Extract the [x, y] coordinate from the center of the cell holding the provided text.  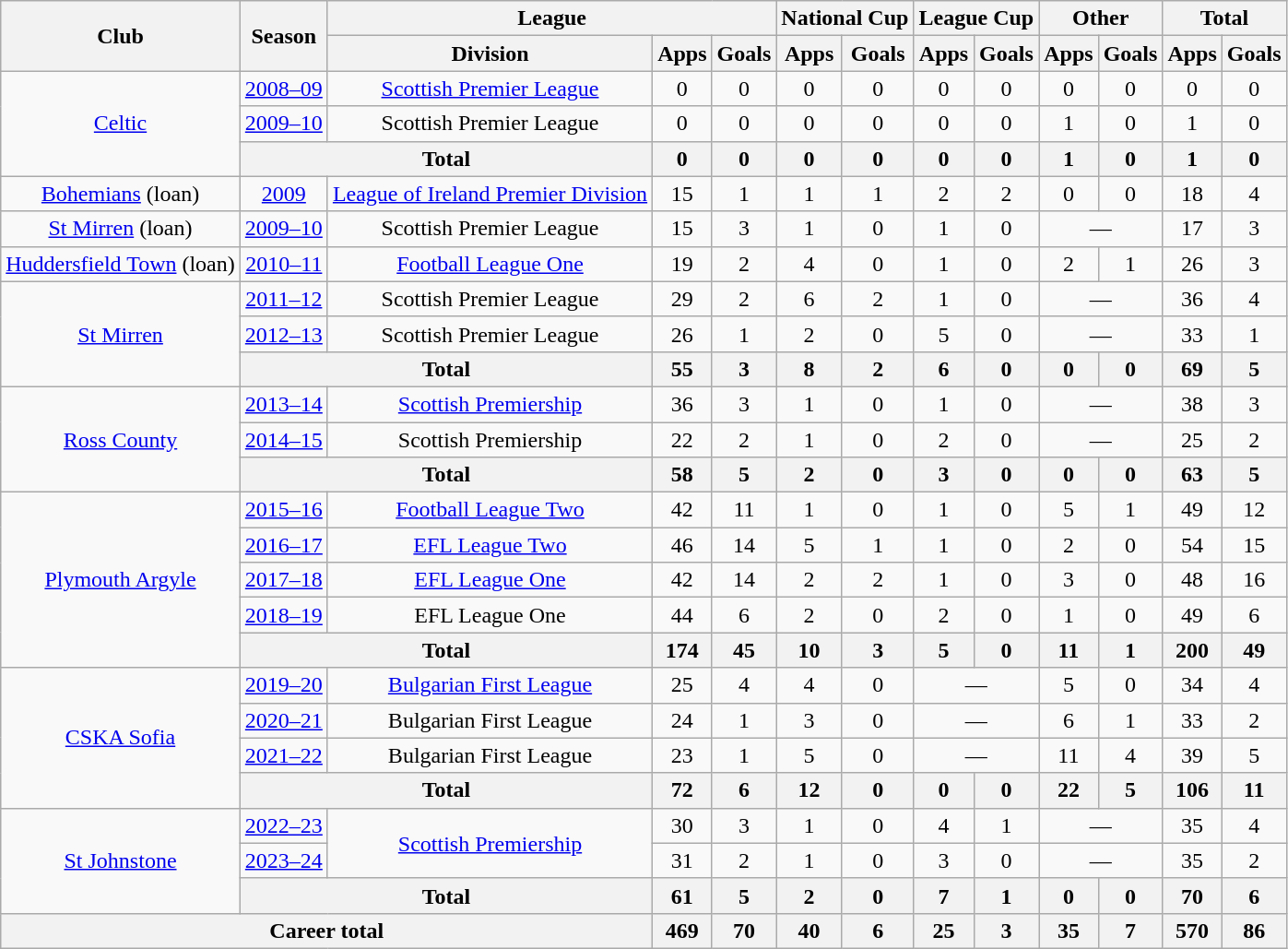
2018–19 [284, 615]
Season [284, 36]
24 [682, 720]
Division [490, 53]
Football League Two [490, 510]
46 [682, 545]
2019–20 [284, 685]
44 [682, 615]
31 [682, 860]
National Cup [845, 18]
39 [1192, 755]
54 [1192, 545]
Football League One [490, 264]
St Mirren [121, 334]
469 [682, 931]
2009 [284, 194]
Bohemians (loan) [121, 194]
16 [1254, 580]
Ross County [121, 439]
61 [682, 896]
2023–24 [284, 860]
200 [1192, 650]
18 [1192, 194]
Other [1101, 18]
St Johnstone [121, 860]
2016–17 [284, 545]
2021–22 [284, 755]
League [551, 18]
23 [682, 755]
570 [1192, 931]
Club [121, 36]
Plymouth Argyle [121, 580]
2017–18 [284, 580]
2011–12 [284, 299]
Career total [326, 931]
86 [1254, 931]
29 [682, 299]
34 [1192, 685]
2022–23 [284, 825]
106 [1192, 790]
69 [1192, 369]
38 [1192, 404]
League Cup [976, 18]
2012–13 [284, 334]
40 [809, 931]
8 [809, 369]
10 [809, 650]
17 [1192, 229]
48 [1192, 580]
St Mirren (loan) [121, 229]
Huddersfield Town (loan) [121, 264]
2013–14 [284, 404]
2015–16 [284, 510]
174 [682, 650]
2008–09 [284, 89]
63 [1192, 475]
55 [682, 369]
58 [682, 475]
League of Ireland Premier Division [490, 194]
30 [682, 825]
19 [682, 264]
CSKA Sofia [121, 738]
EFL League Two [490, 545]
Celtic [121, 124]
2020–21 [284, 720]
2014–15 [284, 440]
2010–11 [284, 264]
72 [682, 790]
45 [744, 650]
